Output the [x, y] coordinate of the center of the cell containing the given text.  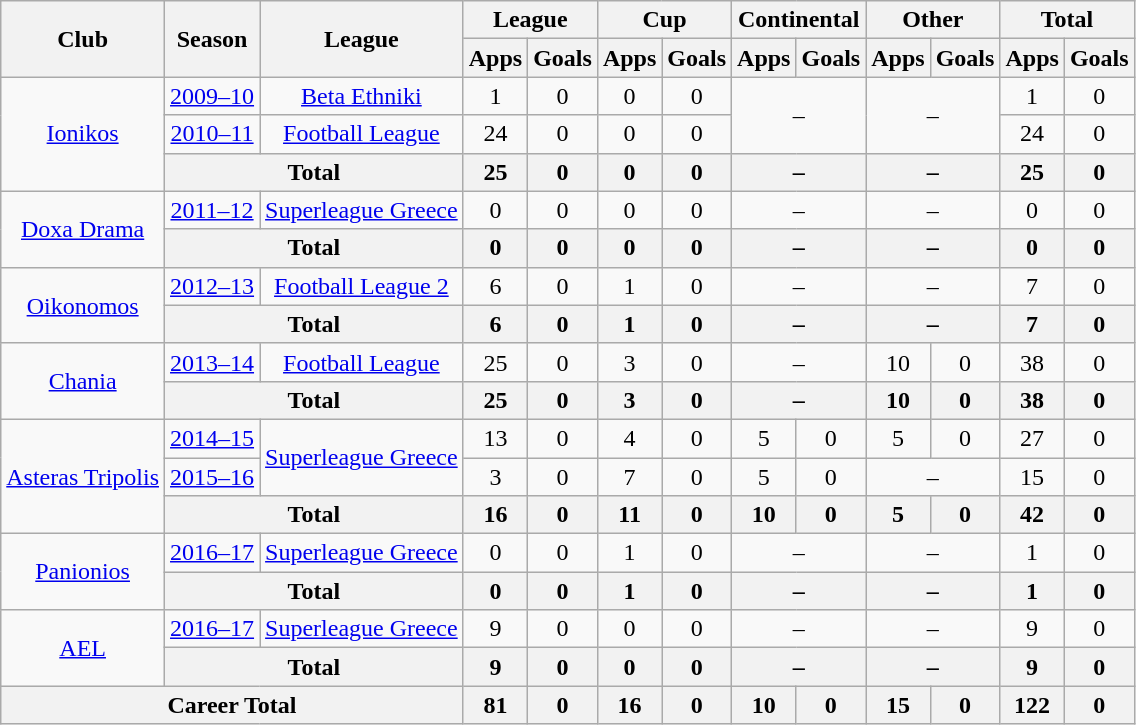
Cup [664, 20]
11 [629, 515]
Asteras Tripolis [83, 476]
4 [629, 438]
2009–10 [212, 96]
42 [1032, 515]
Panionios [83, 572]
Oikonomos [83, 305]
Season [212, 39]
2014–15 [212, 438]
Football League 2 [362, 286]
AEL [83, 648]
Beta Ethniki [362, 96]
Continental [799, 20]
122 [1032, 705]
81 [495, 705]
2011–12 [212, 210]
Club [83, 39]
2013–14 [212, 362]
Career Total [232, 705]
2010–11 [212, 134]
Other [933, 20]
2012–13 [212, 286]
27 [1032, 438]
Chania [83, 381]
Ionikos [83, 134]
Doxa Drama [83, 229]
2015–16 [212, 477]
13 [495, 438]
